Determine the (x, y) coordinate at the center of the cell enclosing the given text.  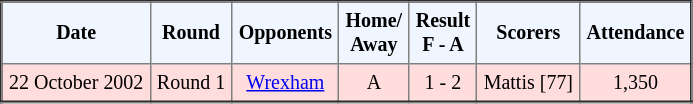
Mattis [77] (528, 83)
Home/Away (374, 33)
Wrexham (286, 83)
Round 1 (191, 83)
1,350 (636, 83)
A (374, 83)
Opponents (286, 33)
ResultF - A (443, 33)
Round (191, 33)
22 October 2002 (76, 83)
Date (76, 33)
1 - 2 (443, 83)
Scorers (528, 33)
Attendance (636, 33)
